From the cell containing the given text, extract its center point as (X, Y) coordinate. 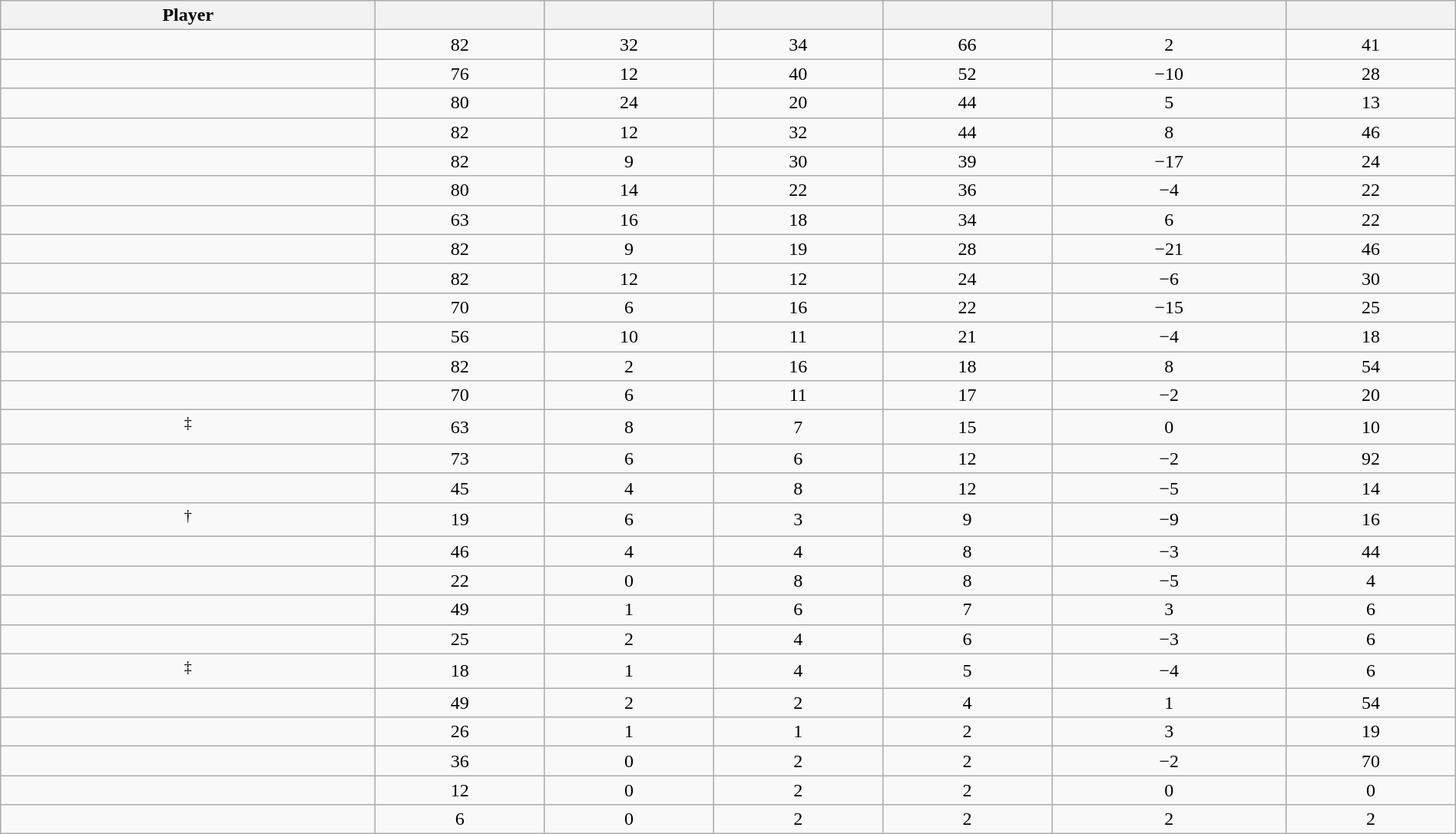
39 (967, 161)
56 (460, 336)
13 (1371, 103)
−15 (1169, 307)
Player (188, 15)
66 (967, 45)
21 (967, 336)
† (188, 519)
73 (460, 458)
17 (967, 395)
92 (1371, 458)
45 (460, 488)
52 (967, 74)
−21 (1169, 249)
−6 (1169, 278)
76 (460, 74)
41 (1371, 45)
−10 (1169, 74)
−17 (1169, 161)
−9 (1169, 519)
15 (967, 427)
40 (798, 74)
26 (460, 732)
